Determine the (x, y) coordinate at the center of the cell enclosing the given text.  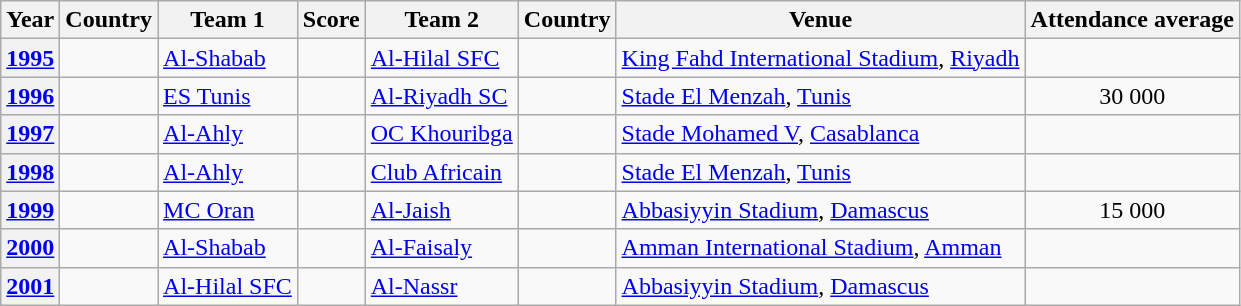
Team 1 (228, 20)
1999 (30, 210)
1997 (30, 134)
Venue (820, 20)
Al-Riyadh SC (442, 96)
Attendance average (1132, 20)
Year (30, 20)
King Fahd International Stadium, Riyadh (820, 58)
1995 (30, 58)
15 000 (1132, 210)
Club Africain (442, 172)
ES Tunis (228, 96)
2001 (30, 286)
Score (331, 20)
2000 (30, 248)
Amman International Stadium, Amman (820, 248)
MC Oran (228, 210)
30 000 (1132, 96)
Al-Jaish (442, 210)
Team 2 (442, 20)
Stade Mohamed V, Casablanca (820, 134)
1998 (30, 172)
Al-Faisaly (442, 248)
1996 (30, 96)
OC Khouribga (442, 134)
Al-Nassr (442, 286)
